Pinpoint the cell where the given text exists, returning its (x, y) midpoint coordinate. 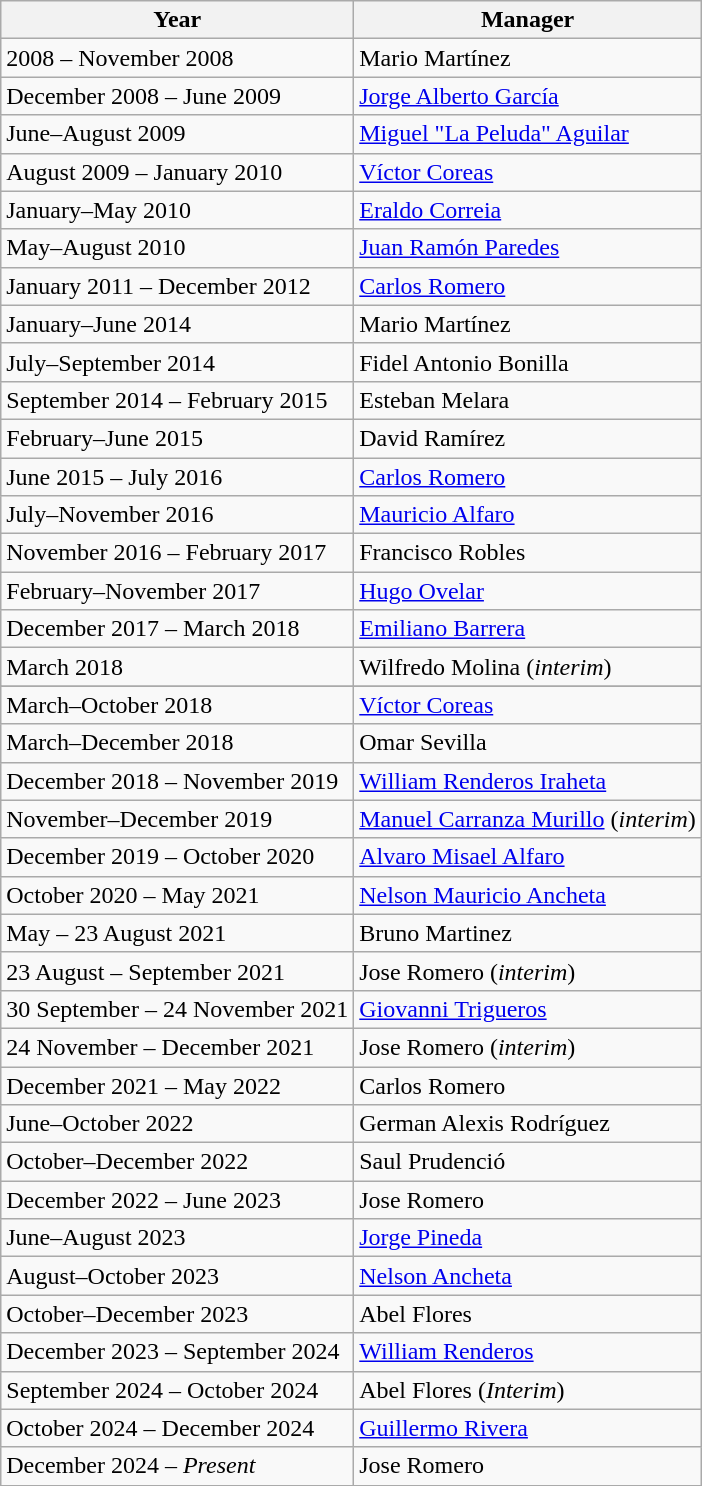
November–December 2019 (178, 819)
September 2014 – February 2015 (178, 400)
October 2024 – December 2024 (178, 1428)
August–October 2023 (178, 1276)
Esteban Melara (528, 400)
Omar Sevilla (528, 743)
June–August 2023 (178, 1238)
Giovanni Trigueros (528, 1009)
Guillermo Rivera (528, 1428)
William Renderos Iraheta (528, 781)
Abel Flores (528, 1314)
Bruno Martinez (528, 933)
September 2024 – October 2024 (178, 1390)
December 2017 – March 2018 (178, 629)
Saul Prudenció (528, 1162)
December 2024 – Present (178, 1466)
24 November – December 2021 (178, 1047)
23 August – September 2021 (178, 971)
Abel Flores (Interim) (528, 1390)
February–November 2017 (178, 591)
Emiliano Barrera (528, 629)
Miguel "La Peluda" Aguilar (528, 134)
October–December 2022 (178, 1162)
David Ramírez (528, 438)
November 2016 – February 2017 (178, 553)
July–September 2014 (178, 362)
Wilfredo Molina (interim) (528, 667)
March–October 2018 (178, 705)
December 2019 – October 2020 (178, 857)
December 2018 – November 2019 (178, 781)
Nelson Mauricio Ancheta (528, 895)
June–August 2009 (178, 134)
August 2009 – January 2010 (178, 172)
Eraldo Correia (528, 210)
June–October 2022 (178, 1124)
Jorge Alberto García (528, 96)
January 2011 – December 2012 (178, 286)
December 2021 – May 2022 (178, 1085)
Manuel Carranza Murillo (interim) (528, 819)
January–June 2014 (178, 324)
Jorge Pineda (528, 1238)
2008 – November 2008 (178, 58)
October–December 2023 (178, 1314)
October 2020 – May 2021 (178, 895)
German Alexis Rodríguez (528, 1124)
Mauricio Alfaro (528, 515)
Year (178, 20)
December 2008 – June 2009 (178, 96)
December 2022 – June 2023 (178, 1200)
February–June 2015 (178, 438)
Francisco Robles (528, 553)
June 2015 – July 2016 (178, 477)
March 2018 (178, 667)
Manager (528, 20)
May–August 2010 (178, 248)
July–November 2016 (178, 515)
Juan Ramón Paredes (528, 248)
May – 23 August 2021 (178, 933)
Nelson Ancheta (528, 1276)
Alvaro Misael Alfaro (528, 857)
March–December 2018 (178, 743)
William Renderos (528, 1352)
December 2023 – September 2024 (178, 1352)
30 September – 24 November 2021 (178, 1009)
Fidel Antonio Bonilla (528, 362)
Hugo Ovelar (528, 591)
January–May 2010 (178, 210)
